Output the [x, y] coordinate of the center of the cell containing the given text.  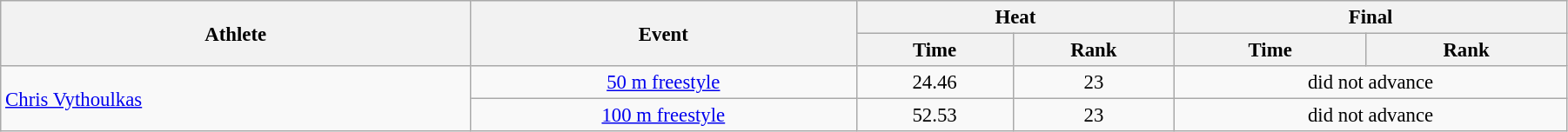
Final [1371, 17]
24.46 [935, 82]
Chris Vythoulkas [236, 99]
52.53 [935, 115]
50 m freestyle [663, 82]
Heat [1015, 17]
Athlete [236, 33]
Event [663, 33]
100 m freestyle [663, 115]
